Return the (x, y) coordinate for the center point of the cell that contains the specified text.  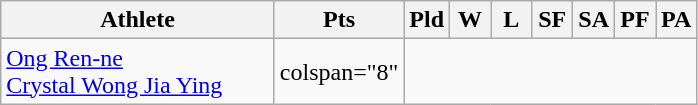
Pts (339, 20)
colspan="8" (339, 72)
SA (594, 20)
Pld (427, 20)
Athlete (138, 20)
L (512, 20)
PA (676, 20)
Ong Ren-ne Crystal Wong Jia Ying (138, 72)
PF (636, 20)
W (470, 20)
SF (552, 20)
